Output the (X, Y) coordinate of the center of the cell containing the given text.  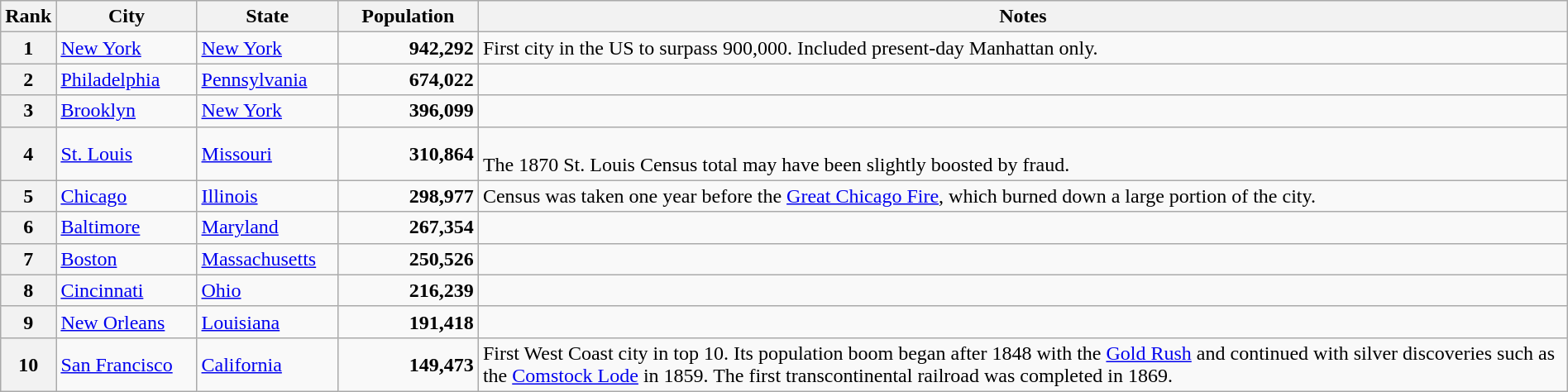
State (267, 17)
New Orleans (127, 322)
Boston (127, 259)
Baltimore (127, 227)
Massachusetts (267, 259)
Missouri (267, 154)
149,473 (408, 364)
298,977 (408, 196)
216,239 (408, 290)
Brooklyn (127, 111)
First city in the US to surpass 900,000. Included present-day Manhattan only. (1022, 48)
Notes (1022, 17)
8 (28, 290)
4 (28, 154)
5 (28, 196)
942,292 (408, 48)
St. Louis (127, 154)
Pennsylvania (267, 79)
3 (28, 111)
City (127, 17)
2 (28, 79)
Rank (28, 17)
396,099 (408, 111)
Census was taken one year before the Great Chicago Fire, which burned down a large portion of the city. (1022, 196)
9 (28, 322)
San Francisco (127, 364)
California (267, 364)
Chicago (127, 196)
Population (408, 17)
Ohio (267, 290)
Philadelphia (127, 79)
6 (28, 227)
674,022 (408, 79)
Illinois (267, 196)
Louisiana (267, 322)
The 1870 St. Louis Census total may have been slightly boosted by fraud. (1022, 154)
10 (28, 364)
1 (28, 48)
7 (28, 259)
310,864 (408, 154)
Maryland (267, 227)
Cincinnati (127, 290)
267,354 (408, 227)
191,418 (408, 322)
250,526 (408, 259)
